Determine the [X, Y] coordinate at the center of the cell enclosing the given text.  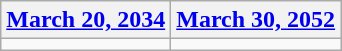
March 20, 2034 [86, 20]
March 30, 2052 [256, 20]
